Identify which cell holds the provided text, then report its [X, Y] central coordinate. 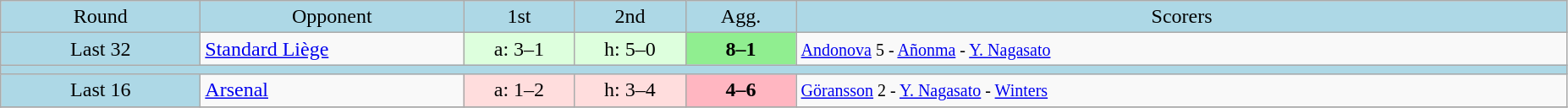
a: 1–2 [520, 90]
Standard Liège [332, 49]
a: 3–1 [520, 49]
4–6 [741, 90]
Round [101, 17]
Agg. [741, 17]
h: 5–0 [630, 49]
Scorers [1181, 17]
h: 3–4 [630, 90]
8–1 [741, 49]
Andonova 5 - Añonma - Y. Nagasato [1181, 49]
Last 32 [101, 49]
1st [520, 17]
2nd [630, 17]
Göransson 2 - Y. Nagasato - Winters [1181, 90]
Opponent [332, 17]
Last 16 [101, 90]
Arsenal [332, 90]
